Detect which cell encompasses the target text, then output its [X, Y] center coordinate. 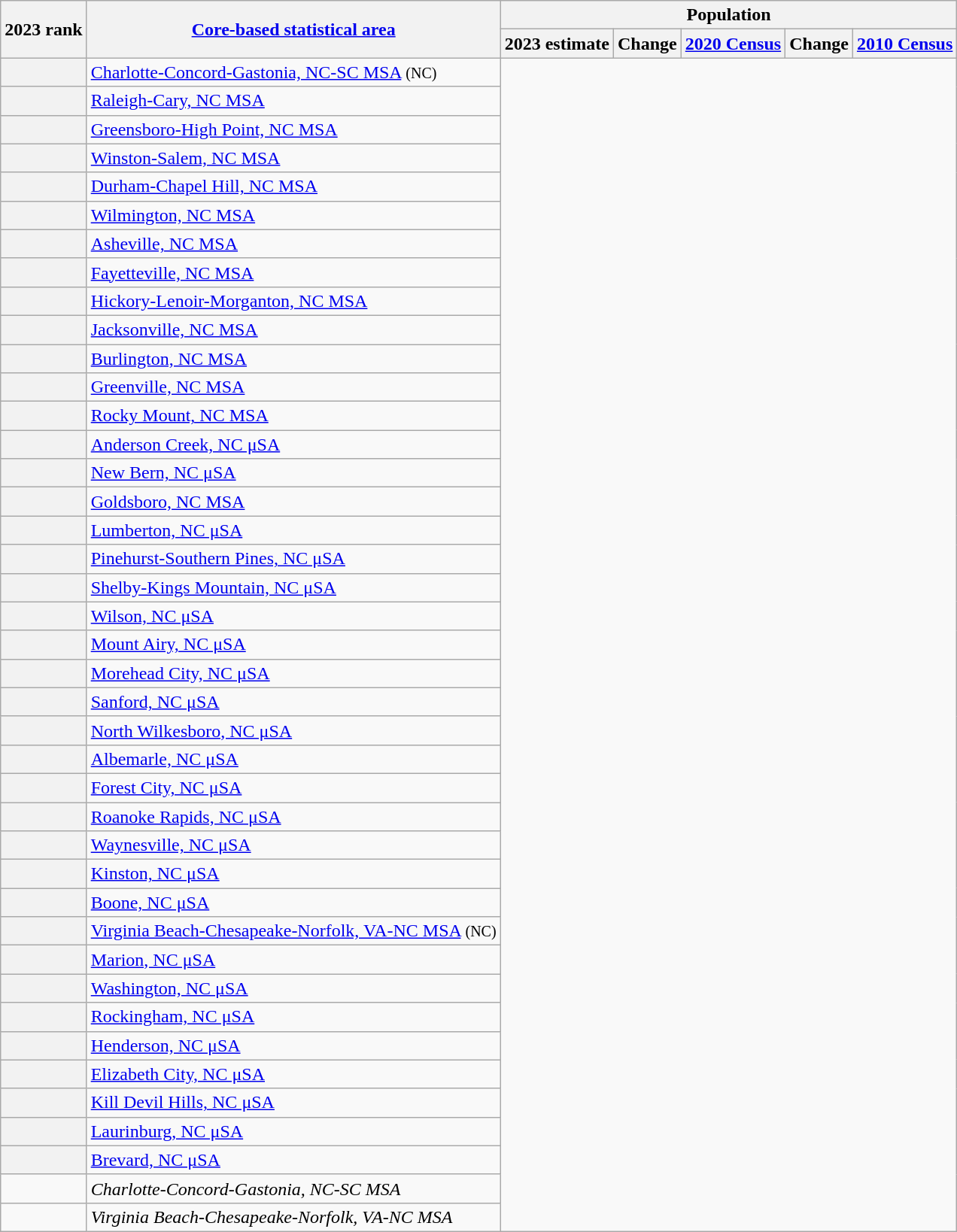
2023 rank [44, 29]
New Bern, NC μSA [293, 473]
Asheville, NC MSA [293, 244]
Morehead City, NC μSA [293, 673]
Rockingham, NC μSA [293, 1017]
Anderson Creek, NC μSA [293, 445]
Virginia Beach-Chesapeake-Norfolk, VA-NC MSA [293, 1217]
2020 Census [733, 44]
Laurinburg, NC μSA [293, 1131]
2023 estimate [557, 44]
Goldsboro, NC MSA [293, 502]
North Wilkesboro, NC μSA [293, 730]
Virginia Beach-Chesapeake-Norfolk, VA-NC MSA (NC) [293, 931]
Kill Devil Hills, NC μSA [293, 1103]
Wilmington, NC MSA [293, 215]
Kinston, NC μSA [293, 874]
Rocky Mount, NC MSA [293, 416]
Brevard, NC μSA [293, 1160]
Mount Airy, NC μSA [293, 645]
Winston-Salem, NC MSA [293, 158]
Waynesville, NC μSA [293, 845]
Charlotte-Concord-Gastonia, NC-SC MSA [293, 1188]
Wilson, NC μSA [293, 616]
Marion, NC μSA [293, 960]
Albemarle, NC μSA [293, 759]
Sanford, NC μSA [293, 702]
Durham-Chapel Hill, NC MSA [293, 187]
Boone, NC μSA [293, 903]
Elizabeth City, NC μSA [293, 1074]
Population [728, 15]
Core-based statistical area [293, 29]
Hickory-Lenoir-Morganton, NC MSA [293, 301]
Jacksonville, NC MSA [293, 329]
2010 Census [904, 44]
Fayetteville, NC MSA [293, 272]
Charlotte-Concord-Gastonia, NC-SC MSA (NC) [293, 72]
Henderson, NC μSA [293, 1045]
Burlington, NC MSA [293, 359]
Pinehurst-Southern Pines, NC μSA [293, 559]
Forest City, NC μSA [293, 787]
Washington, NC μSA [293, 988]
Roanoke Rapids, NC μSA [293, 816]
Shelby-Kings Mountain, NC μSA [293, 587]
Greenville, NC MSA [293, 387]
Raleigh-Cary, NC MSA [293, 101]
Lumberton, NC μSA [293, 530]
Greensboro-High Point, NC MSA [293, 129]
